From the cell containing the given text, extract its center point as (X, Y) coordinate. 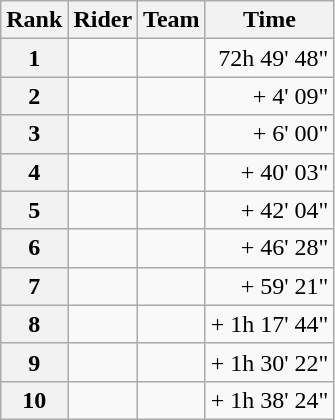
10 (34, 400)
Rank (34, 20)
+ 1h 30' 22" (270, 362)
+ 46' 28" (270, 248)
+ 1h 38' 24" (270, 400)
8 (34, 324)
5 (34, 210)
7 (34, 286)
+ 40' 03" (270, 172)
9 (34, 362)
+ 42' 04" (270, 210)
4 (34, 172)
1 (34, 58)
+ 4' 09" (270, 96)
3 (34, 134)
6 (34, 248)
+ 6' 00" (270, 134)
+ 59' 21" (270, 286)
+ 1h 17' 44" (270, 324)
2 (34, 96)
Time (270, 20)
72h 49' 48" (270, 58)
Rider (103, 20)
Team (172, 20)
